Detect which cell encompasses the target text, then output its (X, Y) center coordinate. 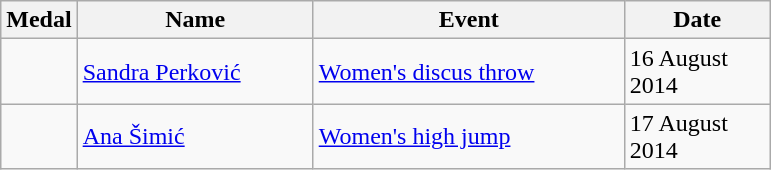
Sandra Perković (195, 72)
17 August 2014 (697, 136)
Event (468, 20)
Women's discus throw (468, 72)
Name (195, 20)
Date (697, 20)
Women's high jump (468, 136)
16 August 2014 (697, 72)
Medal (39, 20)
Ana Šimić (195, 136)
